Pinpoint the cell where the given text exists, returning its (X, Y) midpoint coordinate. 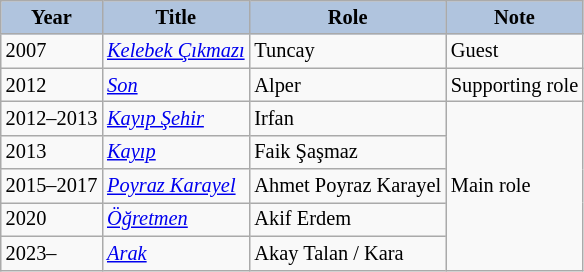
Supporting role (514, 85)
Alper (347, 85)
Arak (176, 253)
Ahmet Poyraz Karayel (347, 186)
Tuncay (347, 51)
Öğretmen (176, 219)
Title (176, 17)
Akay Talan / Kara (347, 253)
Main role (514, 185)
Irfan (347, 118)
2023– (52, 253)
Role (347, 17)
Kayıp (176, 152)
Note (514, 17)
Kayıp Şehir (176, 118)
2015–2017 (52, 186)
2007 (52, 51)
2020 (52, 219)
Son (176, 85)
Year (52, 17)
2013 (52, 152)
Faik Şaşmaz (347, 152)
2012 (52, 85)
Guest (514, 51)
Kelebek Çıkmazı (176, 51)
Akif Erdem (347, 219)
Poyraz Karayel (176, 186)
2012–2013 (52, 118)
